Determine the (x, y) coordinate at the center of the cell enclosing the given text.  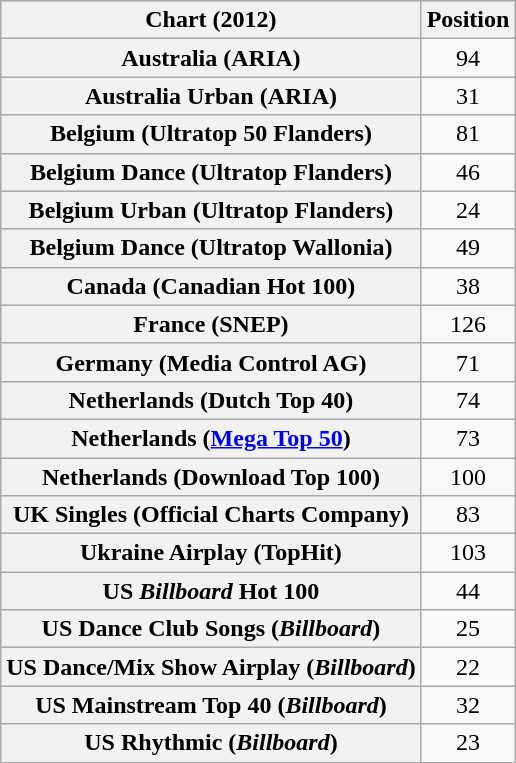
24 (468, 210)
49 (468, 248)
Australia (ARIA) (211, 58)
France (SNEP) (211, 324)
Belgium Dance (Ultratop Flanders) (211, 172)
US Mainstream Top 40 (Billboard) (211, 705)
23 (468, 743)
31 (468, 96)
94 (468, 58)
103 (468, 553)
Belgium (Ultratop 50 Flanders) (211, 134)
100 (468, 477)
73 (468, 438)
126 (468, 324)
Chart (2012) (211, 20)
81 (468, 134)
US Rhythmic (Billboard) (211, 743)
Position (468, 20)
22 (468, 667)
46 (468, 172)
US Dance/Mix Show Airplay (Billboard) (211, 667)
38 (468, 286)
71 (468, 362)
Netherlands (Download Top 100) (211, 477)
US Billboard Hot 100 (211, 591)
44 (468, 591)
UK Singles (Official Charts Company) (211, 515)
Ukraine Airplay (TopHit) (211, 553)
Germany (Media Control AG) (211, 362)
74 (468, 400)
US Dance Club Songs (Billboard) (211, 629)
Australia Urban (ARIA) (211, 96)
83 (468, 515)
25 (468, 629)
Netherlands (Mega Top 50) (211, 438)
Belgium Urban (Ultratop Flanders) (211, 210)
Belgium Dance (Ultratop Wallonia) (211, 248)
Canada (Canadian Hot 100) (211, 286)
32 (468, 705)
Netherlands (Dutch Top 40) (211, 400)
